Return the [x, y] coordinate for the center point of the cell that contains the specified text.  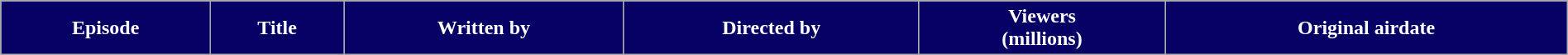
Original airdate [1366, 28]
Directed by [771, 28]
Episode [106, 28]
Viewers(millions) [1042, 28]
Title [278, 28]
Written by [485, 28]
